From the cell containing the given text, extract its center point as [x, y] coordinate. 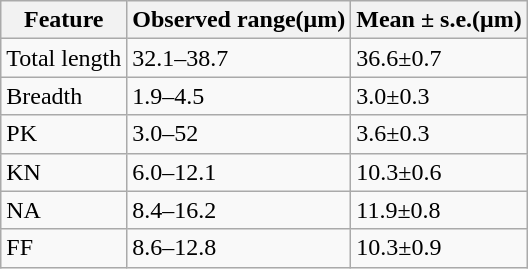
10.3±0.6 [439, 172]
Observed range(μm) [239, 20]
11.9±0.8 [439, 210]
PK [64, 134]
NA [64, 210]
Total length [64, 58]
Breadth [64, 96]
3.0±0.3 [439, 96]
3.6±0.3 [439, 134]
8.4–16.2 [239, 210]
Feature [64, 20]
10.3±0.9 [439, 248]
32.1–38.7 [239, 58]
36.6±0.7 [439, 58]
FF [64, 248]
1.9–4.5 [239, 96]
3.0–52 [239, 134]
6.0–12.1 [239, 172]
8.6–12.8 [239, 248]
KN [64, 172]
Mean ± s.e.(μm) [439, 20]
